For the text-containing cell, return its midpoint in [x, y] coordinate format. 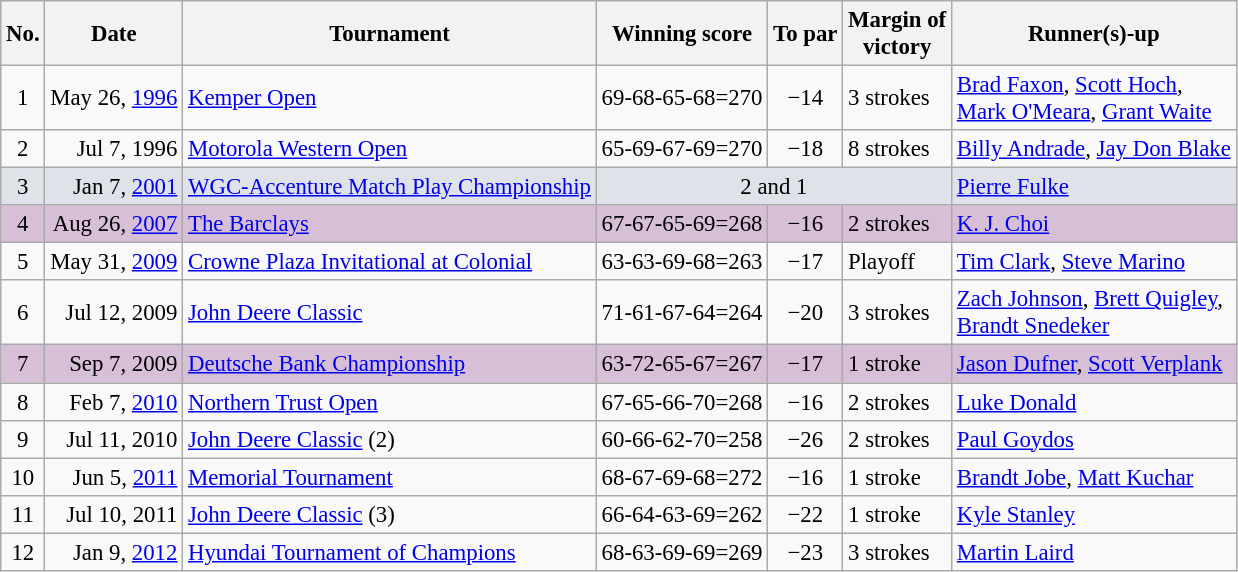
Jul 12, 2009 [114, 312]
Jun 5, 2011 [114, 477]
−20 [806, 312]
Playoff [898, 262]
Luke Donald [1094, 402]
Margin ofvictory [898, 34]
−26 [806, 439]
Date [114, 34]
68-67-69-68=272 [682, 477]
Jan 7, 2001 [114, 187]
4 [23, 224]
Martin Laird [1094, 552]
Paul Goydos [1094, 439]
John Deere Classic (2) [390, 439]
Kyle Stanley [1094, 514]
11 [23, 514]
Winning score [682, 34]
60-66-62-70=258 [682, 439]
2 and 1 [774, 187]
John Deere Classic [390, 312]
−23 [806, 552]
May 31, 2009 [114, 262]
71-61-67-64=264 [682, 312]
8 strokes [898, 149]
Zach Johnson, Brett Quigley, Brandt Snedeker [1094, 312]
Brad Faxon, Scott Hoch, Mark O'Meara, Grant Waite [1094, 98]
69-68-65-68=270 [682, 98]
−18 [806, 149]
6 [23, 312]
−14 [806, 98]
Feb 7, 2010 [114, 402]
Tim Clark, Steve Marino [1094, 262]
John Deere Classic (3) [390, 514]
Aug 26, 2007 [114, 224]
Jul 10, 2011 [114, 514]
Memorial Tournament [390, 477]
8 [23, 402]
No. [23, 34]
65-69-67-69=270 [682, 149]
May 26, 1996 [114, 98]
Tournament [390, 34]
10 [23, 477]
67-67-65-69=268 [682, 224]
Pierre Fulke [1094, 187]
66-64-63-69=262 [682, 514]
Crowne Plaza Invitational at Colonial [390, 262]
63-63-69-68=263 [682, 262]
Jul 7, 1996 [114, 149]
63-72-65-67=267 [682, 364]
−22 [806, 514]
7 [23, 364]
67-65-66-70=268 [682, 402]
Northern Trust Open [390, 402]
12 [23, 552]
Billy Andrade, Jay Don Blake [1094, 149]
Sep 7, 2009 [114, 364]
3 [23, 187]
Deutsche Bank Championship [390, 364]
To par [806, 34]
The Barclays [390, 224]
5 [23, 262]
2 [23, 149]
68-63-69-69=269 [682, 552]
Motorola Western Open [390, 149]
Kemper Open [390, 98]
Jul 11, 2010 [114, 439]
Brandt Jobe, Matt Kuchar [1094, 477]
K. J. Choi [1094, 224]
Jason Dufner, Scott Verplank [1094, 364]
Runner(s)-up [1094, 34]
1 [23, 98]
9 [23, 439]
Jan 9, 2012 [114, 552]
Hyundai Tournament of Champions [390, 552]
WGC-Accenture Match Play Championship [390, 187]
